Capture the cell that displays the provided text and extract its [x, y] central coordinate. 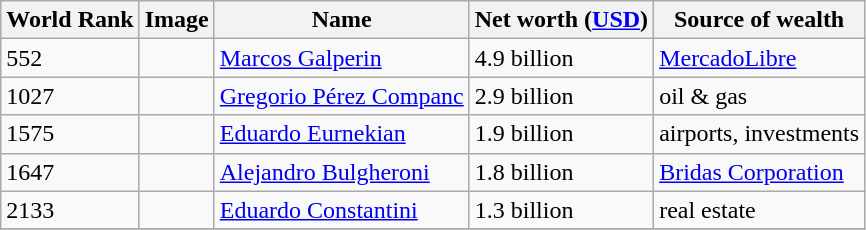
1.9 billion [561, 134]
airports, investments [760, 134]
4.9 billion [561, 58]
1.8 billion [561, 172]
Alejandro Bulgheroni [342, 172]
2133 [70, 210]
Image [176, 20]
552 [70, 58]
Gregorio Pérez Companc [342, 96]
Eduardo Constantini [342, 210]
real estate [760, 210]
oil & gas [760, 96]
Eduardo Eurnekian [342, 134]
Source of wealth [760, 20]
Marcos Galperin [342, 58]
World Rank [70, 20]
1575 [70, 134]
1027 [70, 96]
1647 [70, 172]
1.3 billion [561, 210]
Name [342, 20]
2.9 billion [561, 96]
MercadoLibre [760, 58]
Net worth (USD) [561, 20]
Bridas Corporation [760, 172]
